Locate the cell with the specified text and output its (x, y) center coordinate. 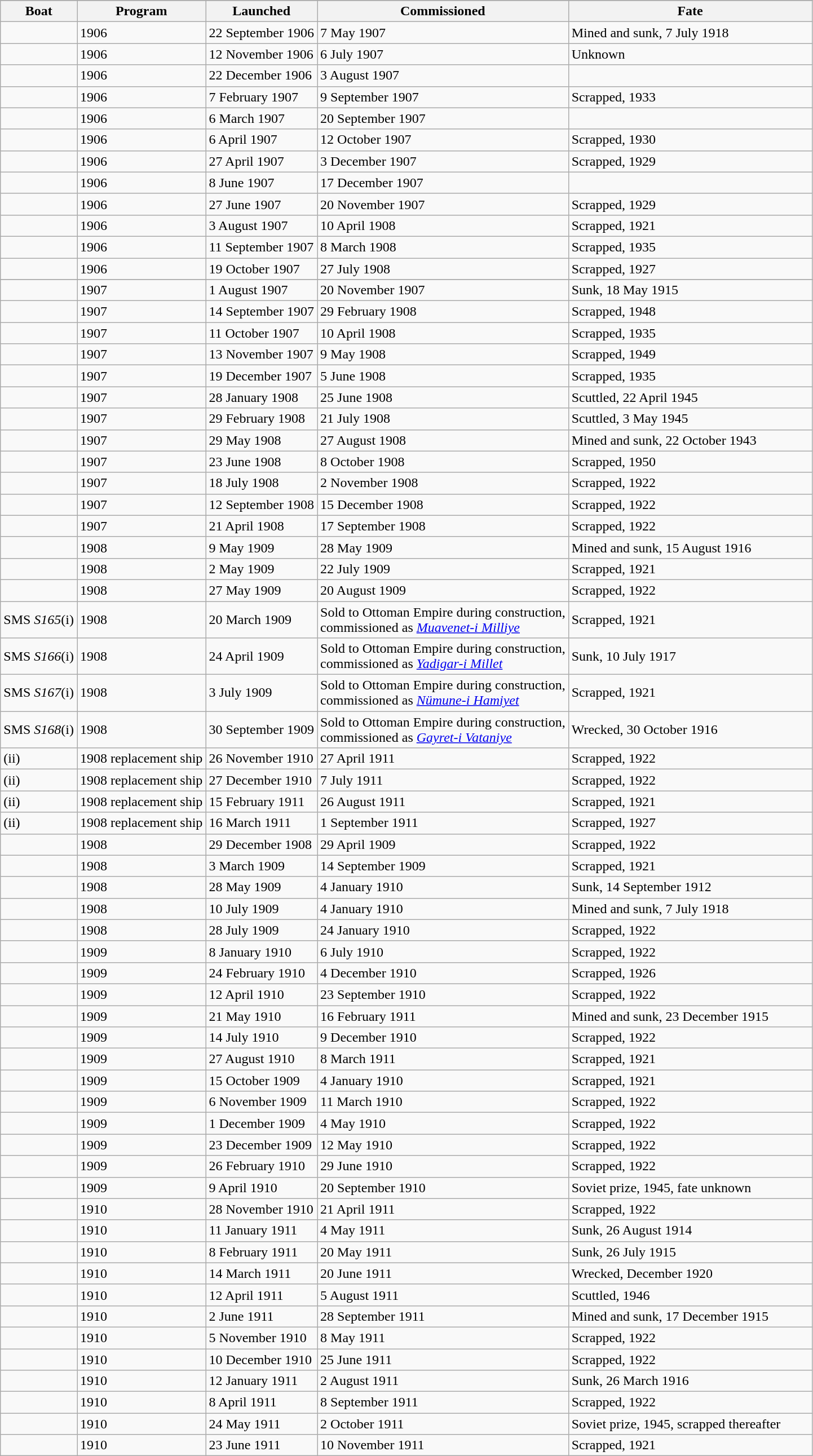
Scrapped, 1948 (690, 312)
21 April 1911 (443, 1209)
Sunk, 10 July 1917 (690, 656)
Sold to Ottoman Empire during construction,commissioned as Gayret-i Vataniye (443, 729)
22 September 1906 (262, 33)
23 December 1909 (262, 1145)
24 April 1909 (262, 656)
8 April 1911 (262, 1402)
19 December 1907 (262, 376)
12 April 1910 (262, 994)
Scrapped, 1930 (690, 140)
8 October 1908 (443, 462)
5 August 1911 (443, 1295)
2 November 1908 (443, 483)
20 March 1909 (262, 619)
SMS S168(i) (39, 729)
Mined and sunk, 17 December 1915 (690, 1316)
15 February 1911 (262, 802)
21 July 1908 (443, 419)
17 December 1907 (443, 183)
SMS S165(i) (39, 619)
29 April 1909 (443, 844)
Wrecked, 30 October 1916 (690, 729)
Boat (39, 11)
3 March 1909 (262, 866)
3 December 1907 (443, 161)
Scuttled, 3 May 1945 (690, 419)
29 December 1908 (262, 844)
27 April 1911 (443, 759)
9 May 1908 (443, 355)
Scrapped, 1949 (690, 355)
6 November 1909 (262, 1102)
27 July 1908 (443, 269)
14 September 1907 (262, 312)
20 August 1909 (443, 590)
5 November 1910 (262, 1338)
Wrecked, December 1920 (690, 1273)
12 October 1907 (443, 140)
Mined and sunk, 23 December 1915 (690, 1016)
20 June 1911 (443, 1273)
26 August 1911 (443, 802)
27 August 1910 (262, 1059)
Sold to Ottoman Empire during construction,commissioned as Muavenet-i Milliye (443, 619)
8 March 1911 (443, 1059)
Mined and sunk, 15 August 1916 (690, 547)
Soviet prize, 1945, fate unknown (690, 1188)
28 January 1908 (262, 397)
10 July 1909 (262, 909)
8 February 1911 (262, 1252)
10 November 1911 (443, 1445)
10 December 1910 (262, 1359)
9 December 1910 (443, 1038)
6 April 1907 (262, 140)
20 September 1910 (443, 1188)
6 July 1907 (443, 54)
11 March 1910 (443, 1102)
29 June 1910 (443, 1166)
27 June 1907 (262, 204)
12 November 1906 (262, 54)
Soviet prize, 1945, scrapped thereafter (690, 1424)
15 December 1908 (443, 504)
12 April 1911 (262, 1295)
Commissioned (443, 11)
4 May 1910 (443, 1123)
16 February 1911 (443, 1016)
17 September 1908 (443, 526)
Sunk, 26 July 1915 (690, 1252)
22 December 1906 (262, 76)
24 February 1910 (262, 973)
Sold to Ottoman Empire during construction,commissioned as Nümune-i Hamiyet (443, 693)
18 July 1908 (262, 483)
28 July 1909 (262, 930)
Scuttled, 1946 (690, 1295)
27 May 1909 (262, 590)
Mined and sunk, 22 October 1943 (690, 440)
Sunk, 26 August 1914 (690, 1231)
11 September 1907 (262, 247)
25 June 1911 (443, 1359)
8 May 1911 (443, 1338)
1 September 1911 (443, 823)
2 October 1911 (443, 1424)
Sold to Ottoman Empire during construction,commissioned as Yadigar-i Millet (443, 656)
6 March 1907 (262, 118)
Program (142, 11)
21 April 1908 (262, 526)
20 September 1907 (443, 118)
12 January 1911 (262, 1381)
9 April 1910 (262, 1188)
1 August 1907 (262, 290)
9 May 1909 (262, 547)
1 December 1909 (262, 1123)
SMS S166(i) (39, 656)
20 May 1911 (443, 1252)
14 September 1909 (443, 866)
3 July 1909 (262, 693)
11 January 1911 (262, 1231)
Scrapped, 1933 (690, 97)
22 July 1909 (443, 569)
8 January 1910 (262, 952)
12 May 1910 (443, 1145)
Scrapped, 1926 (690, 973)
Scuttled, 22 April 1945 (690, 397)
30 September 1909 (262, 729)
Sunk, 26 March 1916 (690, 1381)
7 February 1907 (262, 97)
7 May 1907 (443, 33)
Launched (262, 11)
Sunk, 14 September 1912 (690, 887)
4 May 1911 (443, 1231)
28 November 1910 (262, 1209)
26 November 1910 (262, 759)
Fate (690, 11)
24 January 1910 (443, 930)
2 August 1911 (443, 1381)
16 March 1911 (262, 823)
2 May 1909 (262, 569)
8 September 1911 (443, 1402)
13 November 1907 (262, 355)
8 June 1907 (262, 183)
11 October 1907 (262, 333)
27 August 1908 (443, 440)
9 September 1907 (443, 97)
14 March 1911 (262, 1273)
23 June 1911 (262, 1445)
23 June 1908 (262, 462)
Sunk, 18 May 1915 (690, 290)
19 October 1907 (262, 269)
5 June 1908 (443, 376)
28 September 1911 (443, 1316)
27 December 1910 (262, 780)
Unknown (690, 54)
25 June 1908 (443, 397)
15 October 1909 (262, 1081)
Scrapped, 1950 (690, 462)
8 March 1908 (443, 247)
SMS S167(i) (39, 693)
21 May 1910 (262, 1016)
29 May 1908 (262, 440)
24 May 1911 (262, 1424)
4 December 1910 (443, 973)
23 September 1910 (443, 994)
6 July 1910 (443, 952)
12 September 1908 (262, 504)
14 July 1910 (262, 1038)
2 June 1911 (262, 1316)
7 July 1911 (443, 780)
27 April 1907 (262, 161)
26 February 1910 (262, 1166)
